From the cell containing the given text, extract its center point as [x, y] coordinate. 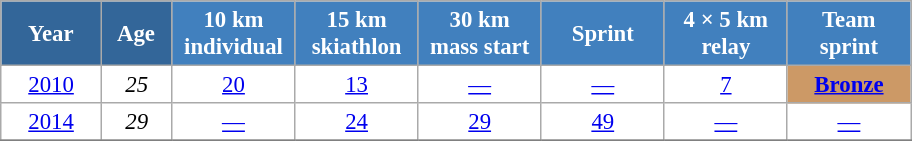
20 [234, 85]
25 [136, 85]
Team sprint [848, 34]
30 km mass start [480, 34]
24 [356, 122]
4 × 5 km relay [726, 34]
Sprint [602, 34]
Year [52, 34]
10 km individual [234, 34]
7 [726, 85]
15 km skiathlon [356, 34]
Age [136, 34]
2014 [52, 122]
49 [602, 122]
Bronze [848, 85]
13 [356, 85]
2010 [52, 85]
